Provide the [x, y] coordinate of the cell's center where the given text is located.  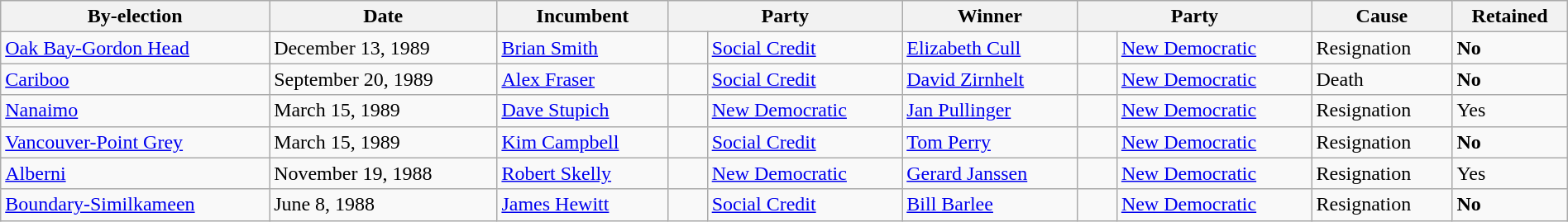
December 13, 1989 [384, 48]
James Hewitt [582, 205]
Brian Smith [582, 48]
Vancouver-Point Grey [136, 142]
Robert Skelly [582, 173]
Death [1382, 79]
Gerard Janssen [990, 173]
Incumbent [582, 17]
Boundary-Similkameen [136, 205]
Dave Stupich [582, 111]
Date [384, 17]
Elizabeth Cull [990, 48]
November 19, 1988 [384, 173]
Tom Perry [990, 142]
By-election [136, 17]
June 8, 1988 [384, 205]
Jan Pullinger [990, 111]
Cause [1382, 17]
September 20, 1989 [384, 79]
Cariboo [136, 79]
Retained [1510, 17]
Bill Barlee [990, 205]
Winner [990, 17]
Alberni [136, 173]
David Zirnhelt [990, 79]
Kim Campbell [582, 142]
Nanaimo [136, 111]
Alex Fraser [582, 79]
Oak Bay-Gordon Head [136, 48]
